From the cell containing the given text, extract its center point as [x, y] coordinate. 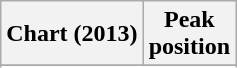
Chart (2013) [72, 34]
Peakposition [189, 34]
